Locate the cell with the specified text and output its [X, Y] center coordinate. 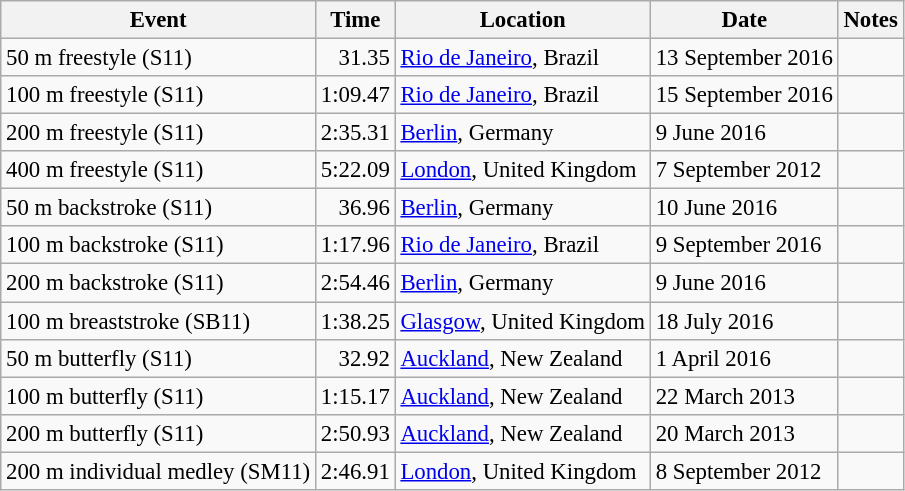
2:46.91 [355, 471]
Notes [870, 20]
2:50.93 [355, 433]
1:38.25 [355, 321]
Glasgow, United Kingdom [522, 321]
2:54.46 [355, 283]
2:35.31 [355, 133]
Location [522, 20]
400 m freestyle (S11) [158, 170]
50 m butterfly (S11) [158, 358]
Date [744, 20]
1:09.47 [355, 95]
Time [355, 20]
200 m freestyle (S11) [158, 133]
50 m freestyle (S11) [158, 58]
200 m individual medley (SM11) [158, 471]
100 m butterfly (S11) [158, 396]
100 m backstroke (S11) [158, 245]
1 April 2016 [744, 358]
7 September 2012 [744, 170]
200 m backstroke (S11) [158, 283]
13 September 2016 [744, 58]
22 March 2013 [744, 396]
10 June 2016 [744, 208]
5:22.09 [355, 170]
36.96 [355, 208]
1:15.17 [355, 396]
9 September 2016 [744, 245]
18 July 2016 [744, 321]
100 m breaststroke (SB11) [158, 321]
20 March 2013 [744, 433]
32.92 [355, 358]
200 m butterfly (S11) [158, 433]
1:17.96 [355, 245]
15 September 2016 [744, 95]
50 m backstroke (S11) [158, 208]
100 m freestyle (S11) [158, 95]
8 September 2012 [744, 471]
31.35 [355, 58]
Event [158, 20]
